Pinpoint the cell where the given text exists, returning its (X, Y) midpoint coordinate. 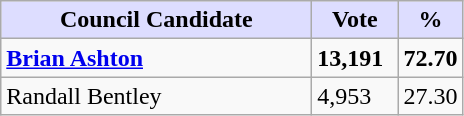
72.70 (430, 58)
Council Candidate (156, 20)
4,953 (355, 96)
27.30 (430, 96)
Vote (355, 20)
Brian Ashton (156, 58)
% (430, 20)
13,191 (355, 58)
Randall Bentley (156, 96)
